Extract the [x, y] coordinate from the center of the cell holding the provided text.  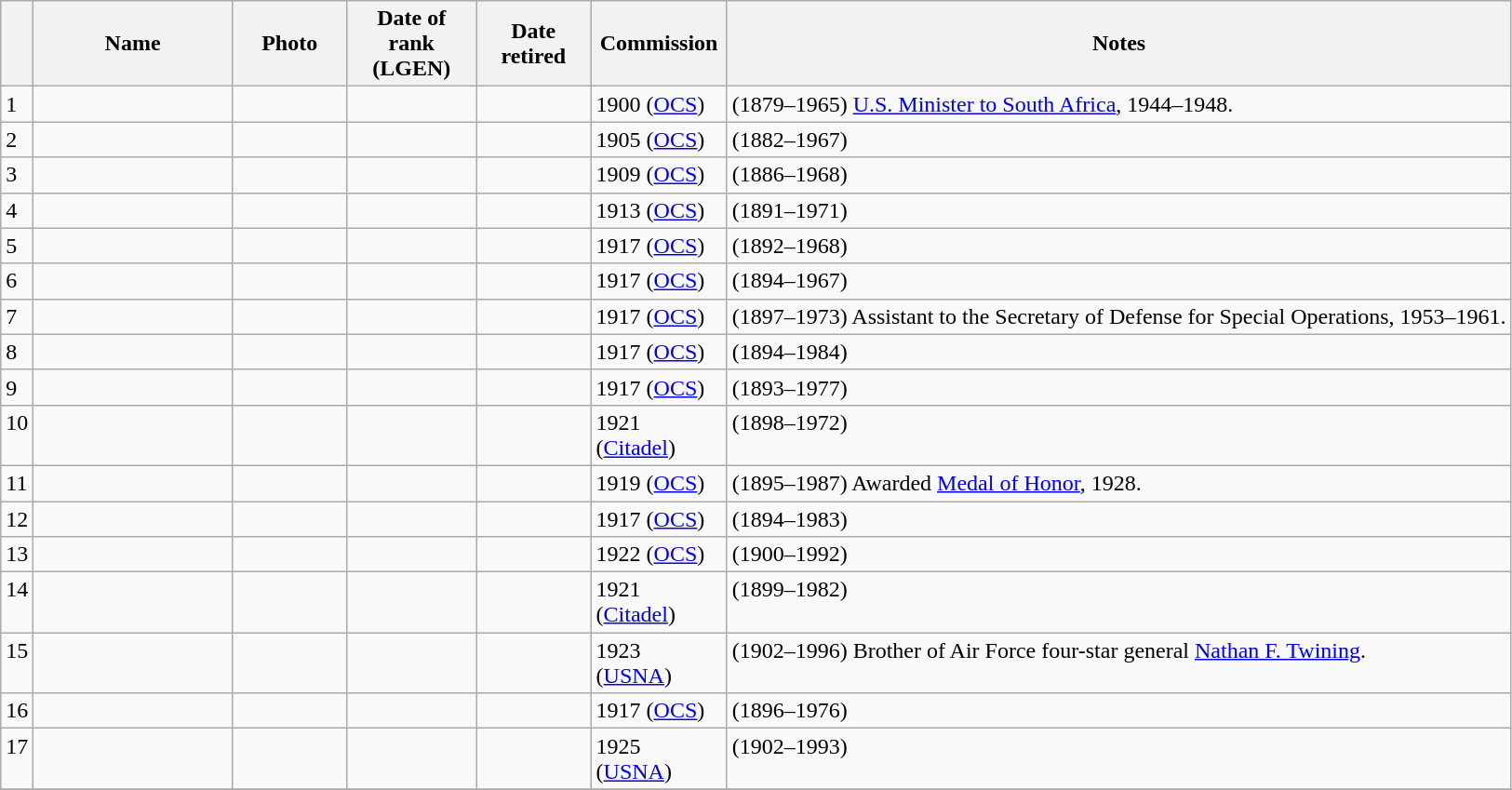
(1882–1967) [1118, 140]
10 [17, 435]
5 [17, 246]
(1892–1968) [1118, 246]
1913 (OCS) [659, 210]
(1899–1982) [1118, 603]
6 [17, 281]
Commission [659, 44]
(1893–1977) [1118, 387]
14 [17, 603]
Date of rank (LGEN) [411, 44]
(1902–1996) Brother of Air Force four-star general Nathan F. Twining. [1118, 663]
(1895–1987) Awarded Medal of Honor, 1928. [1118, 483]
(1894–1967) [1118, 281]
(1886–1968) [1118, 175]
1 [17, 104]
13 [17, 555]
(1898–1972) [1118, 435]
1919 (OCS) [659, 483]
(1902–1993) [1118, 759]
1905 (OCS) [659, 140]
2 [17, 140]
1900 (OCS) [659, 104]
1925 (USNA) [659, 759]
15 [17, 663]
(1894–1983) [1118, 518]
Date retired [534, 44]
(1879–1965) U.S. Minister to South Africa, 1944–1948. [1118, 104]
(1894–1984) [1118, 352]
17 [17, 759]
(1896–1976) [1118, 711]
(1897–1973) Assistant to the Secretary of Defense for Special Operations, 1953–1961. [1118, 316]
1923 (USNA) [659, 663]
8 [17, 352]
16 [17, 711]
(1900–1992) [1118, 555]
7 [17, 316]
Name [133, 44]
12 [17, 518]
Photo [289, 44]
1909 (OCS) [659, 175]
4 [17, 210]
1922 (OCS) [659, 555]
9 [17, 387]
Notes [1118, 44]
11 [17, 483]
(1891–1971) [1118, 210]
3 [17, 175]
